Provide the [X, Y] coordinate of the cell's center where the given text is located.  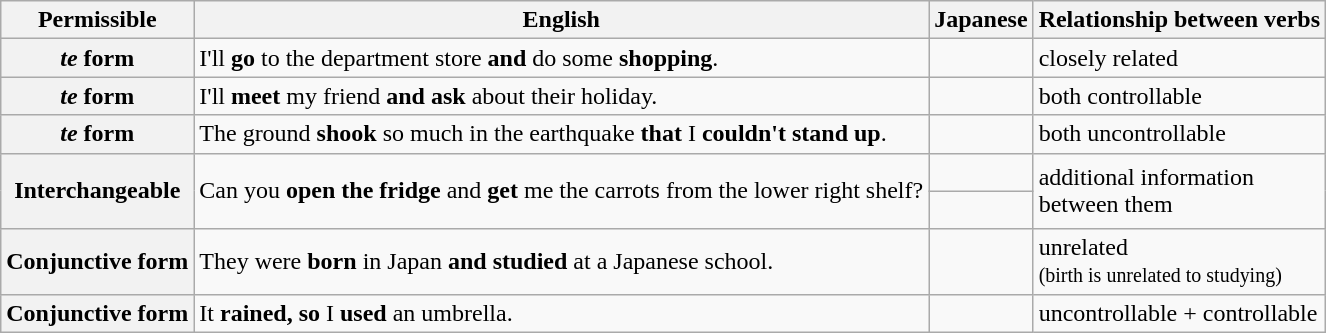
unrelated(birth is unrelated to studying) [1179, 262]
both controllable [1179, 96]
Can you open the fridge and get me the carrots from the lower right shelf? [562, 191]
Japanese [981, 20]
uncontrollable + controllable [1179, 313]
The ground shook so much in the earthquake that I couldn't stand up. [562, 134]
It rained, so I used an umbrella. [562, 313]
I'll meet my friend and ask about their holiday. [562, 96]
I'll go to the department store and do some shopping. [562, 58]
additional informationbetween them [1179, 191]
both uncontrollable [1179, 134]
Interchangeable [98, 191]
closely related [1179, 58]
They were born in Japan and studied at a Japanese school. [562, 262]
Relationship between verbs [1179, 20]
Permissible [98, 20]
English [562, 20]
